Extract the [X, Y] coordinate from the center of the cell holding the provided text.  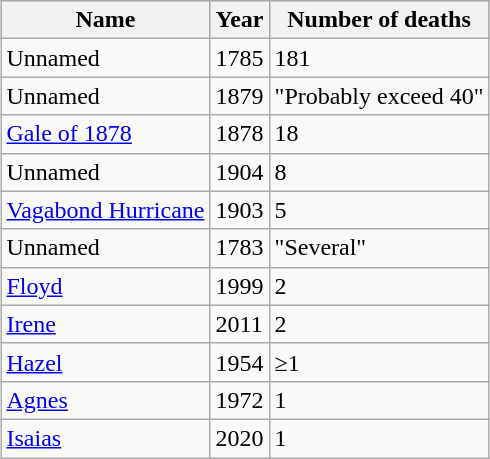
181 [379, 58]
≥1 [379, 362]
1783 [240, 248]
Hazel [106, 362]
Irene [106, 324]
1785 [240, 58]
1878 [240, 134]
18 [379, 134]
"Several" [379, 248]
1903 [240, 210]
1954 [240, 362]
5 [379, 210]
Vagabond Hurricane [106, 210]
Agnes [106, 400]
2020 [240, 438]
Number of deaths [379, 20]
Year [240, 20]
Floyd [106, 286]
2011 [240, 324]
"Probably exceed 40" [379, 96]
Isaias [106, 438]
Gale of 1878 [106, 134]
1879 [240, 96]
1904 [240, 172]
1972 [240, 400]
1999 [240, 286]
Name [106, 20]
8 [379, 172]
